Search for the cell housing the specified text and yield its [X, Y] center coordinate. 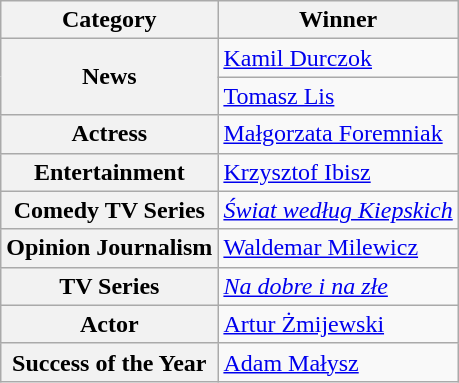
Entertainment [110, 172]
Na dobre i na złe [338, 286]
Opinion Journalism [110, 248]
Actress [110, 134]
Krzysztof Ibisz [338, 172]
Success of the Year [110, 362]
TV Series [110, 286]
Actor [110, 324]
Winner [338, 20]
Małgorzata Foremniak [338, 134]
Świat według Kiepskich [338, 210]
Artur Żmijewski [338, 324]
Kamil Durczok [338, 58]
Comedy TV Series [110, 210]
Adam Małysz [338, 362]
Waldemar Milewicz [338, 248]
Tomasz Lis [338, 96]
News [110, 77]
Category [110, 20]
